Detect which cell encompasses the target text, then output its (x, y) center coordinate. 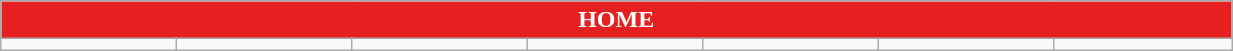
HOME (616, 20)
